From the cell containing the given text, extract its center point as [x, y] coordinate. 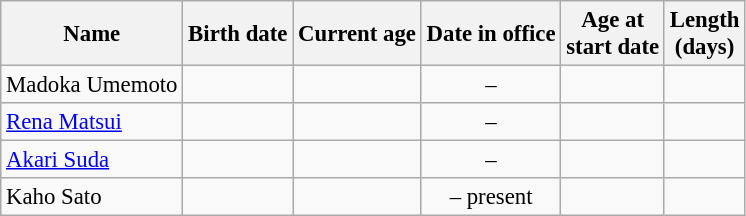
Current age [357, 34]
Date in office [491, 34]
Age atstart date [613, 34]
Kaho Sato [92, 197]
Birth date [238, 34]
Name [92, 34]
Madoka Umemoto [92, 85]
Akari Suda [92, 160]
Rena Matsui [92, 122]
Length(days) [704, 34]
– present [491, 197]
